Extract the [x, y] coordinate from the center of the cell holding the provided text.  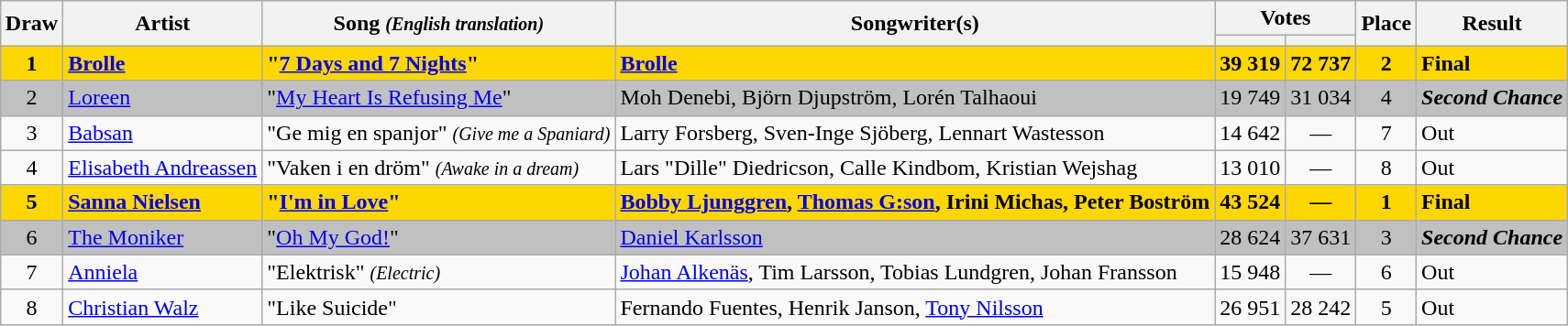
Lars "Dille" Diedricson, Calle Kindbom, Kristian Wejshag [915, 168]
Babsan [163, 133]
"Vaken i en dröm" (Awake in a dream) [438, 168]
43 524 [1251, 202]
"Elektrisk" (Electric) [438, 272]
Johan Alkenäs, Tim Larsson, Tobias Lundgren, Johan Fransson [915, 272]
Place [1386, 24]
"Oh My God!" [438, 237]
26 951 [1251, 307]
Draw [31, 24]
"I'm in Love" [438, 202]
"7 Days and 7 Nights" [438, 63]
13 010 [1251, 168]
Votes [1286, 18]
Anniela [163, 272]
Songwriter(s) [915, 24]
31 034 [1320, 98]
Bobby Ljunggren, Thomas G:son, Irini Michas, Peter Boström [915, 202]
"My Heart Is Refusing Me" [438, 98]
Larry Forsberg, Sven-Inge Sjöberg, Lennart Wastesson [915, 133]
Song (English translation) [438, 24]
15 948 [1251, 272]
Artist [163, 24]
"Ge mig en spanjor" (Give me a Spaniard) [438, 133]
"Like Suicide" [438, 307]
Result [1493, 24]
Christian Walz [163, 307]
37 631 [1320, 237]
72 737 [1320, 63]
The Moniker [163, 237]
Loreen [163, 98]
Sanna Nielsen [163, 202]
39 319 [1251, 63]
28 242 [1320, 307]
Moh Denebi, Björn Djupström, Lorén Talhaoui [915, 98]
Elisabeth Andreassen [163, 168]
14 642 [1251, 133]
19 749 [1251, 98]
28 624 [1251, 237]
Fernando Fuentes, Henrik Janson, Tony Nilsson [915, 307]
Daniel Karlsson [915, 237]
